Detect which cell encompasses the target text, then output its [X, Y] center coordinate. 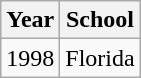
School [100, 20]
Florida [100, 58]
Year [30, 20]
1998 [30, 58]
